Return [X, Y] of the center of cell containing provided text 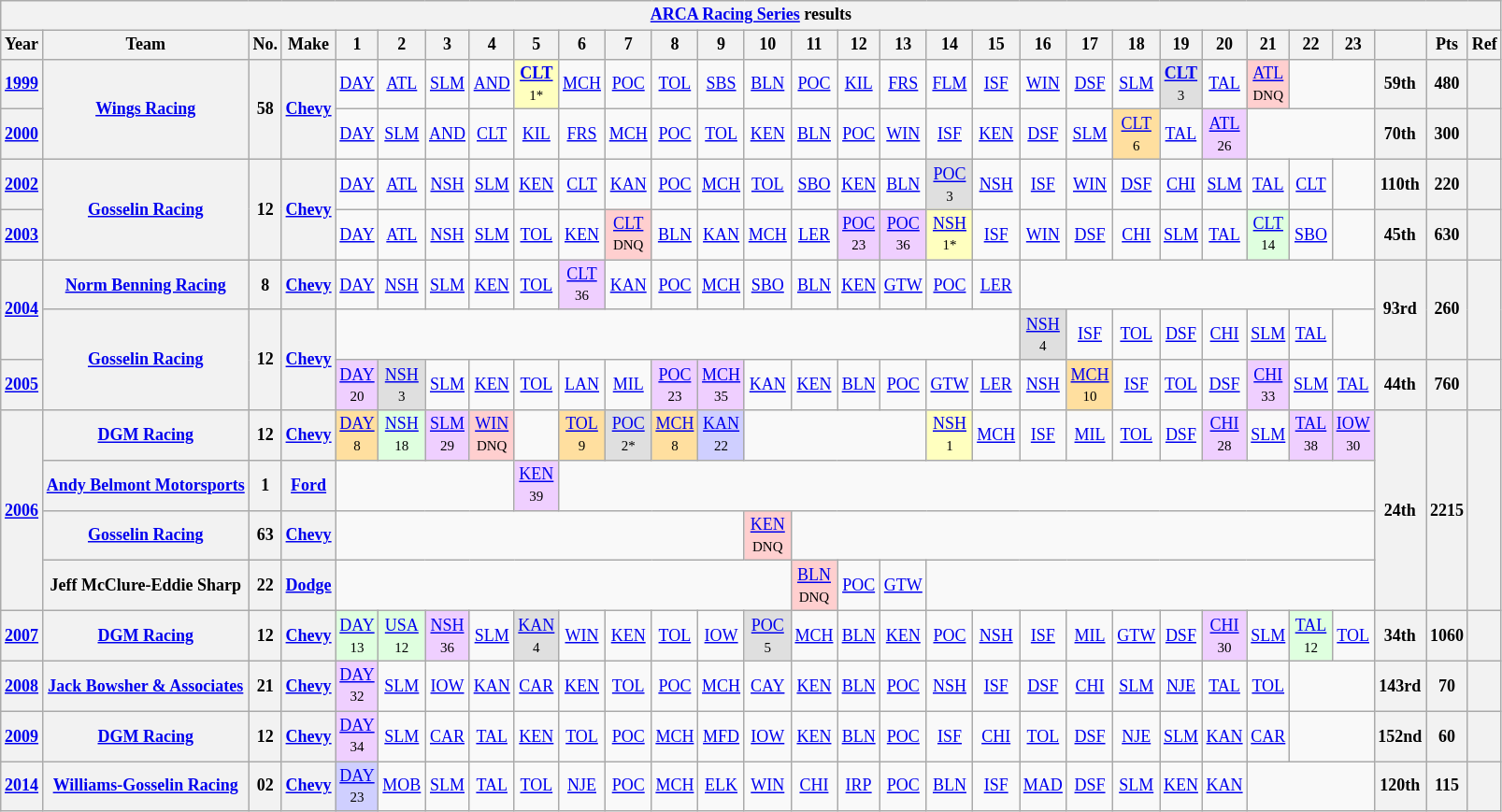
NSH1* [950, 235]
NSH36 [448, 635]
34th [1400, 635]
MFD [722, 736]
19 [1181, 45]
760 [1447, 385]
44th [1400, 385]
630 [1447, 235]
5 [536, 45]
143rd [1400, 686]
260 [1447, 310]
CLT36 [582, 285]
Wings Racing [146, 108]
Williams-Gosselin Racing [146, 786]
DAY13 [357, 635]
16 [1043, 45]
ATLDNQ [1268, 84]
02 [265, 786]
MOB [402, 786]
11 [814, 45]
MAD [1043, 786]
152nd [1400, 736]
2002 [22, 184]
70 [1447, 686]
CLTDNQ [628, 235]
KAN4 [536, 635]
LAN [582, 385]
WINDNQ [492, 435]
110th [1400, 184]
2006 [22, 510]
CAY [767, 686]
IRP [859, 786]
2000 [22, 135]
15 [996, 45]
TOL9 [582, 435]
NSH3 [402, 385]
No. [265, 45]
DAY23 [357, 786]
59th [1400, 84]
220 [1447, 184]
KAN22 [722, 435]
2 [402, 45]
120th [1400, 786]
SLM29 [448, 435]
MCH35 [722, 385]
63 [265, 535]
60 [1447, 736]
24th [1400, 510]
NSH4 [1043, 335]
Dodge [308, 586]
45th [1400, 235]
CHI33 [1268, 385]
23 [1353, 45]
480 [1447, 84]
POC36 [903, 235]
70th [1400, 135]
Jeff McClure-Eddie Sharp [146, 586]
Ref [1484, 45]
CLT14 [1268, 235]
CLT1* [536, 84]
Pts [1447, 45]
TAL38 [1311, 435]
ATL26 [1224, 135]
93rd [1400, 310]
3 [448, 45]
Ford [308, 485]
DAY20 [357, 385]
CHI30 [1224, 635]
58 [265, 108]
2014 [22, 786]
CLT6 [1137, 135]
ARCA Racing Series results [751, 15]
NSH1 [950, 435]
CLT3 [1181, 84]
MCH10 [1090, 385]
USA12 [402, 635]
115 [1447, 786]
SBS [722, 84]
POC2* [628, 435]
2009 [22, 736]
20 [1224, 45]
1060 [1447, 635]
BLNDNQ [814, 586]
Andy Belmont Motorsports [146, 485]
2008 [22, 686]
2004 [22, 310]
2005 [22, 385]
POC5 [767, 635]
Make [308, 45]
FLM [950, 84]
1999 [22, 84]
7 [628, 45]
DAY8 [357, 435]
IOW30 [1353, 435]
Year [22, 45]
Norm Benning Racing [146, 285]
POC3 [950, 184]
9 [722, 45]
DAY34 [357, 736]
18 [1137, 45]
2007 [22, 635]
Team [146, 45]
CHI28 [1224, 435]
10 [767, 45]
Jack Bowsher & Associates [146, 686]
300 [1447, 135]
13 [903, 45]
KENDNQ [767, 535]
2003 [22, 235]
14 [950, 45]
2215 [1447, 510]
TAL12 [1311, 635]
MCH8 [675, 435]
DAY32 [357, 686]
KEN39 [536, 485]
ELK [722, 786]
4 [492, 45]
17 [1090, 45]
6 [582, 45]
NSH18 [402, 435]
